Capture the cell that displays the provided text and extract its [X, Y] central coordinate. 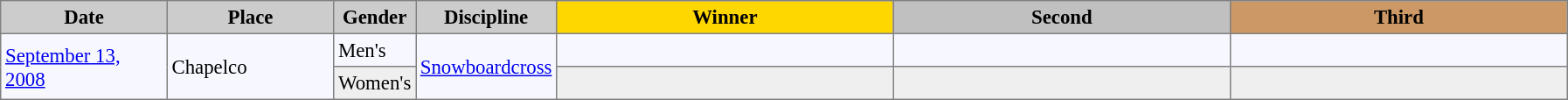
Third [1399, 18]
Discipline [486, 18]
Place [250, 18]
Women's [375, 83]
Second [1062, 18]
Gender [375, 18]
Chapelco [250, 67]
Men's [375, 50]
Snowboardcross [486, 67]
September 13, 2008 [84, 67]
Winner [725, 18]
Date [84, 18]
